Return [x, y] of the center of cell containing provided text 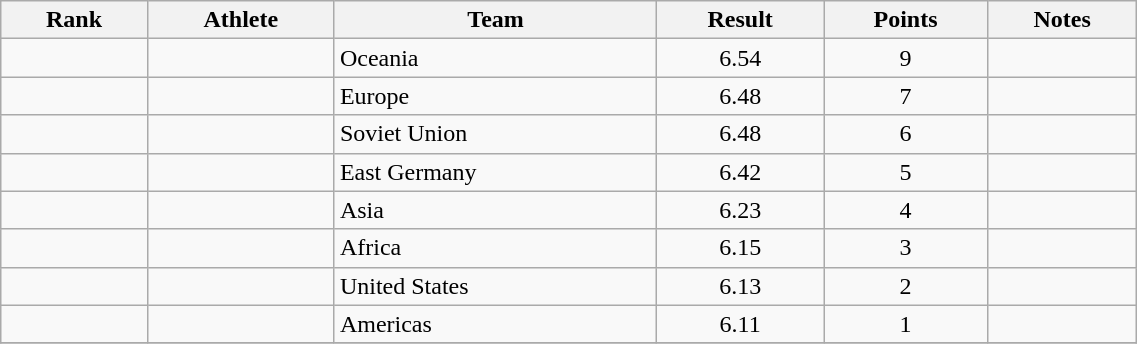
Rank [74, 20]
3 [906, 248]
9 [906, 58]
7 [906, 96]
5 [906, 172]
6.42 [740, 172]
Result [740, 20]
4 [906, 210]
6.15 [740, 248]
6.11 [740, 324]
Africa [495, 248]
6.23 [740, 210]
Europe [495, 96]
United States [495, 286]
Americas [495, 324]
2 [906, 286]
1 [906, 324]
Oceania [495, 58]
Athlete [240, 20]
Soviet Union [495, 134]
Team [495, 20]
Asia [495, 210]
East Germany [495, 172]
Points [906, 20]
6.13 [740, 286]
6 [906, 134]
Notes [1062, 20]
6.54 [740, 58]
